For the text-containing cell, return its midpoint in [X, Y] coordinate format. 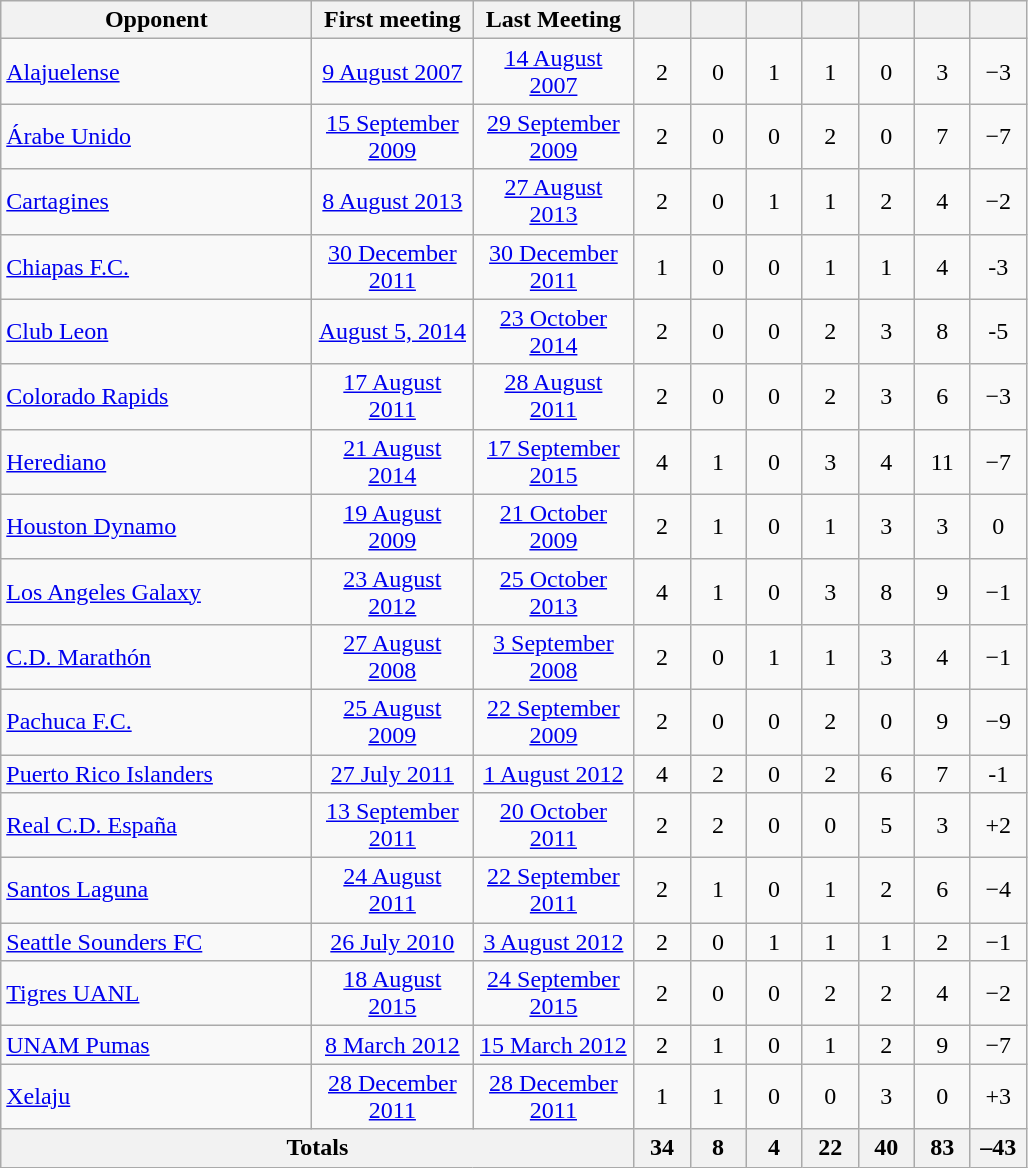
Herediano [156, 462]
9 August 2007 [392, 72]
27 August 2013 [554, 202]
Real C.D. España [156, 826]
15 September 2009 [392, 136]
C.D. Marathón [156, 656]
25 August 2009 [392, 722]
Pachuca F.C. [156, 722]
Chiapas F.C. [156, 266]
24 September 2015 [554, 994]
Houston Dynamo [156, 526]
13 September 2011 [392, 826]
17 September 2015 [554, 462]
Cartagines [156, 202]
-3 [998, 266]
22 September 2011 [554, 890]
29 September 2009 [554, 136]
3 August 2012 [554, 942]
22 September 2009 [554, 722]
25 October 2013 [554, 592]
+3 [998, 1096]
83 [942, 1148]
Club Leon [156, 332]
23 August 2012 [392, 592]
11 [942, 462]
Tigres UANL [156, 994]
27 July 2011 [392, 773]
18 August 2015 [392, 994]
8 August 2013 [392, 202]
Seattle Sounders FC [156, 942]
–43 [998, 1148]
+2 [998, 826]
26 July 2010 [392, 942]
28 August 2011 [554, 396]
23 October 2014 [554, 332]
Los Angeles Galaxy [156, 592]
40 [886, 1148]
-1 [998, 773]
Alajuelense [156, 72]
Puerto Rico Islanders [156, 773]
−9 [998, 722]
Árabe Unido [156, 136]
3 September 2008 [554, 656]
17 August 2011 [392, 396]
24 August 2011 [392, 890]
Last Meeting [554, 20]
19 August 2009 [392, 526]
27 August 2008 [392, 656]
5 [886, 826]
14 August 2007 [554, 72]
20 October 2011 [554, 826]
August 5, 2014 [392, 332]
Opponent [156, 20]
−4 [998, 890]
Xelaju [156, 1096]
21 August 2014 [392, 462]
15 March 2012 [554, 1045]
Totals [318, 1148]
UNAM Pumas [156, 1045]
First meeting [392, 20]
21 October 2009 [554, 526]
34 [662, 1148]
1 August 2012 [554, 773]
Santos Laguna [156, 890]
8 March 2012 [392, 1045]
Colorado Rapids [156, 396]
22 [830, 1148]
-5 [998, 332]
